Extract the (X, Y) coordinate from the center of the cell holding the provided text.  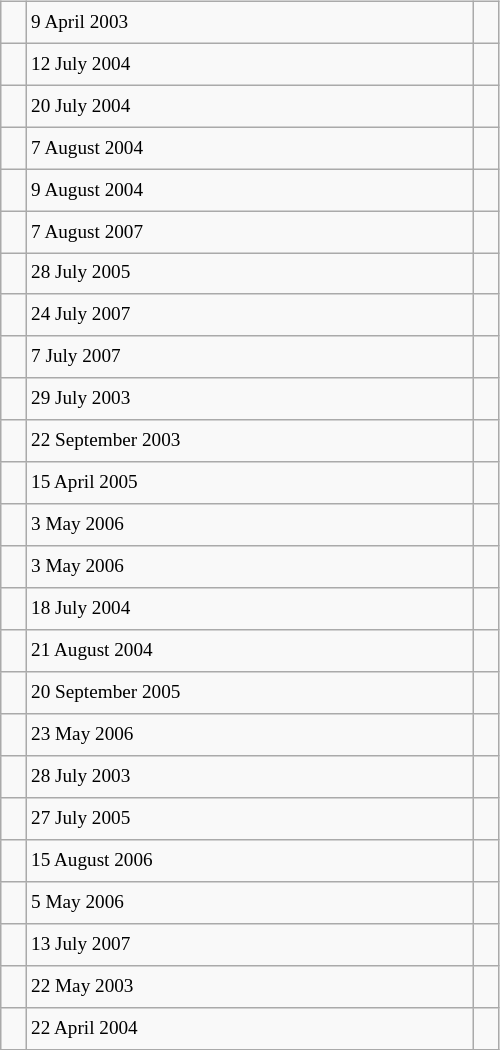
15 August 2006 (249, 861)
12 July 2004 (249, 64)
7 July 2007 (249, 357)
18 July 2004 (249, 609)
28 July 2005 (249, 274)
22 April 2004 (249, 1028)
7 August 2007 (249, 232)
22 May 2003 (249, 986)
7 August 2004 (249, 148)
24 July 2007 (249, 315)
20 July 2004 (249, 106)
28 July 2003 (249, 777)
15 April 2005 (249, 483)
23 May 2006 (249, 735)
5 May 2006 (249, 902)
9 April 2003 (249, 22)
9 August 2004 (249, 190)
29 July 2003 (249, 399)
22 September 2003 (249, 441)
20 September 2005 (249, 693)
21 August 2004 (249, 651)
27 July 2005 (249, 819)
13 July 2007 (249, 944)
